Return [x, y] of the center of cell containing provided text 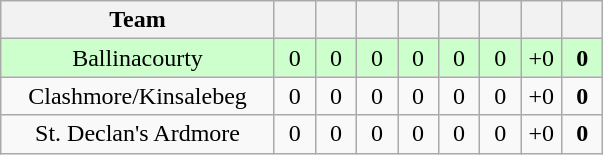
St. Declan's Ardmore [138, 134]
Ballinacourty [138, 58]
Clashmore/Kinsalebeg [138, 96]
Team [138, 20]
